Scan for the cell matching the given text and deliver its [X, Y] coordinate at center. 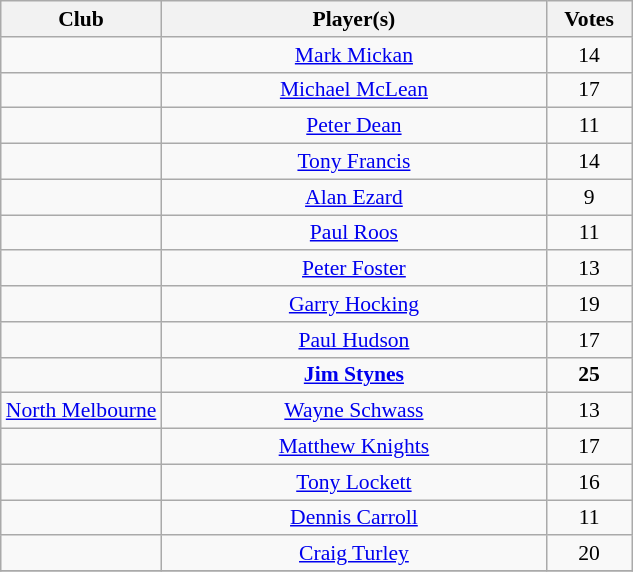
Wayne Schwass [354, 411]
Dennis Carroll [354, 518]
20 [588, 554]
Tony Lockett [354, 482]
Matthew Knights [354, 447]
Jim Stynes [354, 375]
16 [588, 482]
Michael McLean [354, 90]
Peter Dean [354, 126]
North Melbourne [82, 411]
9 [588, 197]
Mark Mickan [354, 55]
Player(s) [354, 19]
Alan Ezard [354, 197]
Paul Roos [354, 233]
25 [588, 375]
Tony Francis [354, 162]
Votes [588, 19]
Club [82, 19]
Peter Foster [354, 269]
Craig Turley [354, 554]
19 [588, 304]
Garry Hocking [354, 304]
Paul Hudson [354, 340]
